Determine the (x, y) coordinate at the center of the cell enclosing the given text.  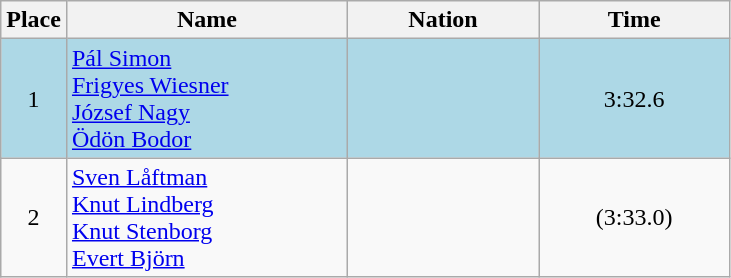
Place (34, 20)
2 (34, 218)
3:32.6 (634, 98)
(3:33.0) (634, 218)
1 (34, 98)
Time (634, 20)
Nation (444, 20)
Pál Simon Frigyes Wiesner József Nagy Ödön Bodor (206, 98)
Sven Låftman Knut Lindberg Knut Stenborg Evert Björn (206, 218)
Name (206, 20)
